Locate the cell with the specified text and output its (X, Y) center coordinate. 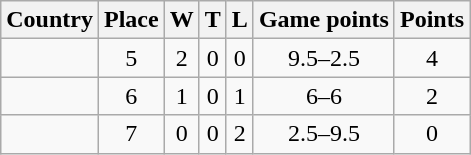
5 (131, 58)
W (182, 20)
7 (131, 134)
Country (50, 20)
Place (131, 20)
Points (432, 20)
4 (432, 58)
9.5–2.5 (324, 58)
6–6 (324, 96)
T (212, 20)
Game points (324, 20)
L (240, 20)
2.5–9.5 (324, 134)
6 (131, 96)
